Determine the (X, Y) coordinate at the center of the cell enclosing the given text.  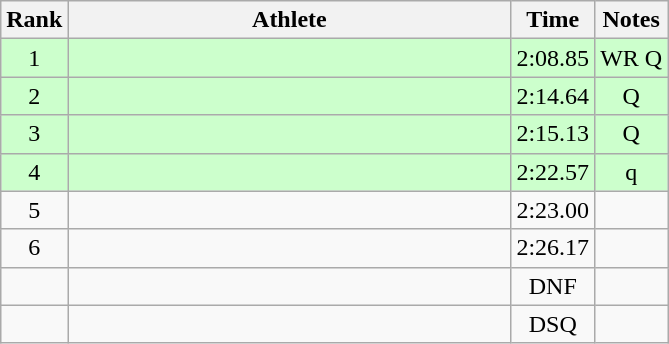
q (632, 172)
2:26.17 (553, 248)
2:14.64 (553, 96)
2:08.85 (553, 58)
2 (34, 96)
WR Q (632, 58)
2:23.00 (553, 210)
Time (553, 20)
1 (34, 58)
2:15.13 (553, 134)
3 (34, 134)
Rank (34, 20)
Athlete (290, 20)
5 (34, 210)
2:22.57 (553, 172)
4 (34, 172)
Notes (632, 20)
6 (34, 248)
DNF (553, 286)
DSQ (553, 324)
